Extract the (X, Y) coordinate from the center of the cell holding the provided text.  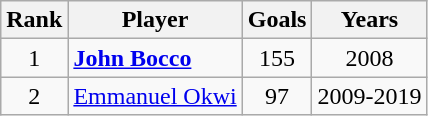
Rank (34, 20)
Years (370, 20)
Player (155, 20)
Goals (277, 20)
Emmanuel Okwi (155, 96)
2009-2019 (370, 96)
155 (277, 58)
2008 (370, 58)
1 (34, 58)
John Bocco (155, 58)
2 (34, 96)
97 (277, 96)
